Pinpoint the cell where the given text exists, returning its [X, Y] midpoint coordinate. 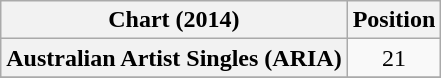
Australian Artist Singles (ARIA) [174, 58]
Position [394, 20]
21 [394, 58]
Chart (2014) [174, 20]
